Locate the cell with the specified text and output its (x, y) center coordinate. 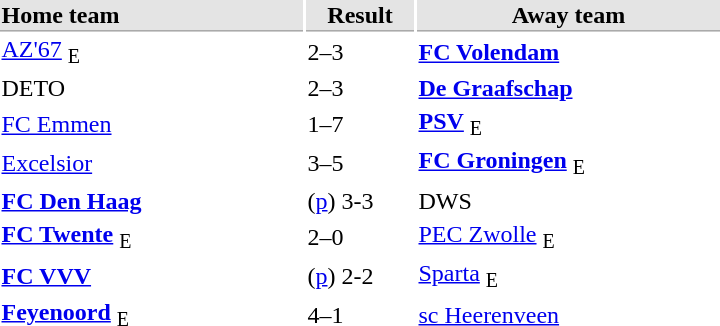
Excelsior (152, 164)
Result (360, 16)
PEC Zwolle E (568, 236)
DETO (152, 89)
(p) 2-2 (360, 276)
FC Twente E (152, 236)
PSV E (568, 125)
Sparta E (568, 276)
FC Den Haag (152, 200)
2–0 (360, 236)
De Graafschap (568, 89)
Away team (568, 16)
1–7 (360, 125)
FC Emmen (152, 125)
3–5 (360, 164)
Home team (152, 16)
FC VVV (152, 276)
FC Groningen E (568, 164)
DWS (568, 200)
AZ'67 E (152, 52)
(p) 3-3 (360, 200)
FC Volendam (568, 52)
